Return the (x, y) coordinate for the center point of the cell that contains the specified text.  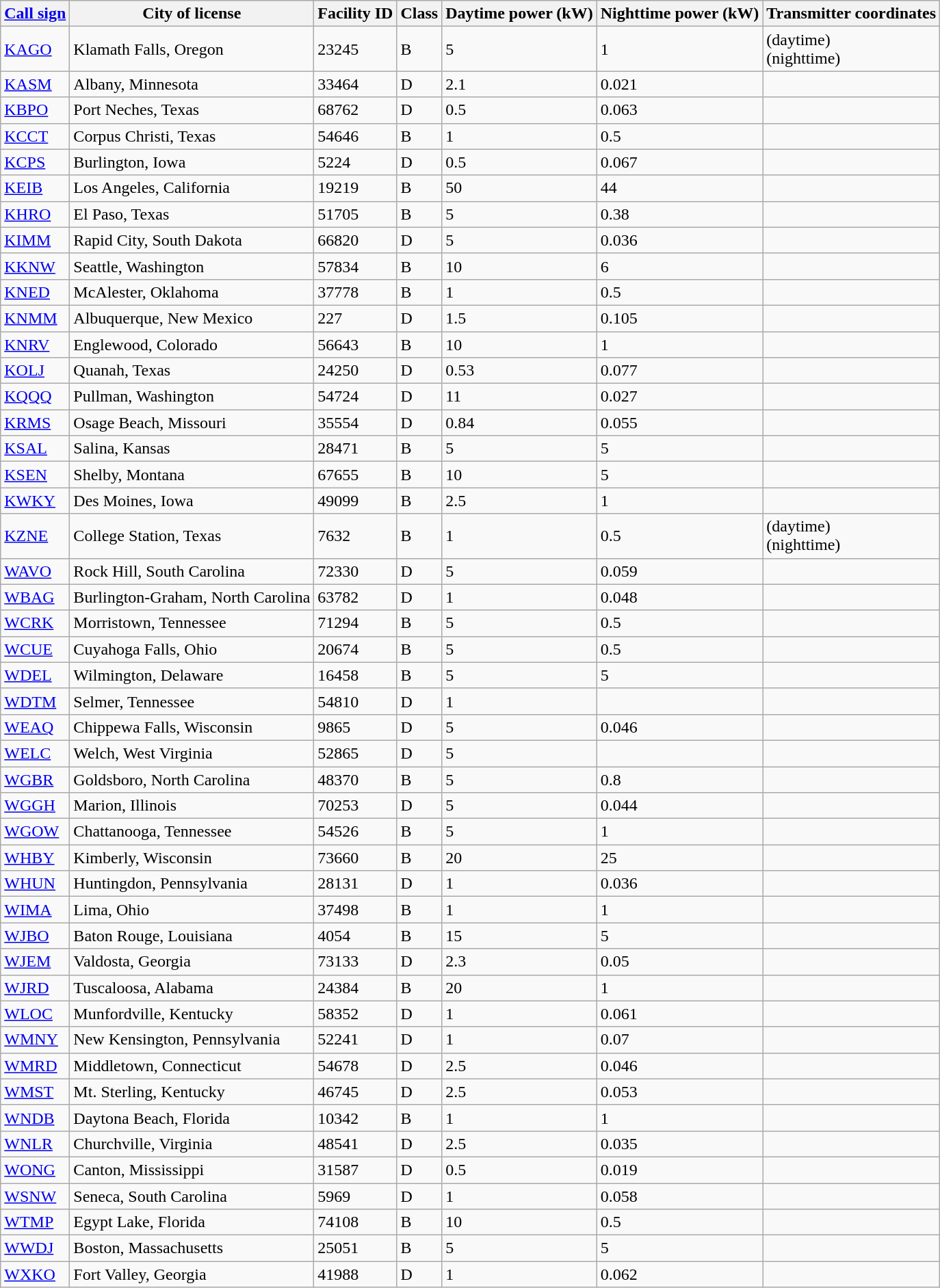
Chippewa Falls, Wisconsin (192, 727)
Albany, Minnesota (192, 84)
WONG (36, 1170)
New Kensington, Pennsylvania (192, 1040)
KSAL (36, 449)
KNED (36, 292)
WNLR (36, 1144)
Wilmington, Delaware (192, 675)
WTMP (36, 1222)
WMNY (36, 1040)
56643 (356, 344)
0.8 (680, 779)
Selmer, Tennessee (192, 701)
Call sign (36, 14)
Chattanooga, Tennessee (192, 832)
KRMS (36, 423)
11 (520, 397)
54724 (356, 397)
WJRD (36, 988)
Baton Rouge, Louisiana (192, 936)
58352 (356, 1014)
Des Moines, Iowa (192, 501)
WWDJ (36, 1248)
Nighttime power (kW) (680, 14)
KKNW (36, 266)
41988 (356, 1274)
Burlington-Graham, North Carolina (192, 597)
Facility ID (356, 14)
Fort Valley, Georgia (192, 1274)
McAlester, Oklahoma (192, 292)
Egypt Lake, Florida (192, 1222)
KEIB (36, 188)
WAVO (36, 571)
Klamath Falls, Oregon (192, 49)
Los Angeles, California (192, 188)
25 (680, 858)
1.5 (520, 318)
0.38 (680, 214)
54678 (356, 1066)
Valdosta, Georgia (192, 962)
24250 (356, 371)
KOLJ (36, 371)
57834 (356, 266)
KIMM (36, 240)
44 (680, 188)
46745 (356, 1092)
23245 (356, 49)
Salina, Kansas (192, 449)
0.05 (680, 962)
0.055 (680, 423)
Osage Beach, Missouri (192, 423)
0.07 (680, 1040)
73133 (356, 962)
Boston, Massachusetts (192, 1248)
KWKY (36, 501)
WELC (36, 753)
35554 (356, 423)
0.044 (680, 806)
0.021 (680, 84)
Shelby, Montana (192, 475)
66820 (356, 240)
0.059 (680, 571)
20674 (356, 649)
24384 (356, 988)
54646 (356, 136)
5969 (356, 1196)
KCCT (36, 136)
70253 (356, 806)
WMST (36, 1092)
WBAG (36, 597)
28131 (356, 884)
WHUN (36, 884)
0.84 (520, 423)
25051 (356, 1248)
Seneca, South Carolina (192, 1196)
WJEM (36, 962)
WGBR (36, 779)
KASM (36, 84)
5224 (356, 162)
67655 (356, 475)
Class (419, 14)
72330 (356, 571)
49099 (356, 501)
73660 (356, 858)
19219 (356, 188)
54526 (356, 832)
KAGO (36, 49)
WGOW (36, 832)
52865 (356, 753)
Munfordville, Kentucky (192, 1014)
0.048 (680, 597)
Quanah, Texas (192, 371)
0.53 (520, 371)
15 (520, 936)
52241 (356, 1040)
2.3 (520, 962)
16458 (356, 675)
Albuquerque, New Mexico (192, 318)
KNMM (36, 318)
Rock Hill, South Carolina (192, 571)
0.067 (680, 162)
6 (680, 266)
WIMA (36, 910)
WCRK (36, 623)
2.1 (520, 84)
WNDB (36, 1118)
0.058 (680, 1196)
WHBY (36, 858)
Englewood, Colorado (192, 344)
KZNE (36, 536)
Seattle, Washington (192, 266)
Canton, Mississippi (192, 1170)
KQQQ (36, 397)
Tuscaloosa, Alabama (192, 988)
50 (520, 188)
KNRV (36, 344)
Churchville, Virginia (192, 1144)
WDEL (36, 675)
7632 (356, 536)
Marion, Illinois (192, 806)
Transmitter coordinates (851, 14)
WGGH (36, 806)
WLOC (36, 1014)
WDTM (36, 701)
0.019 (680, 1170)
0.027 (680, 397)
9865 (356, 727)
Kimberly, Wisconsin (192, 858)
WEAQ (36, 727)
0.053 (680, 1092)
28471 (356, 449)
KSEN (36, 475)
Burlington, Iowa (192, 162)
63782 (356, 597)
54810 (356, 701)
WJBO (36, 936)
10342 (356, 1118)
0.062 (680, 1274)
WSNW (36, 1196)
KCPS (36, 162)
51705 (356, 214)
Huntingdon, Pennsylvania (192, 884)
WCUE (36, 649)
College Station, Texas (192, 536)
31587 (356, 1170)
0.077 (680, 371)
Port Neches, Texas (192, 110)
Daytona Beach, Florida (192, 1118)
Rapid City, South Dakota (192, 240)
48370 (356, 779)
68762 (356, 110)
Mt. Sterling, Kentucky (192, 1092)
Middletown, Connecticut (192, 1066)
74108 (356, 1222)
33464 (356, 84)
0.105 (680, 318)
WXKO (36, 1274)
37498 (356, 910)
Lima, Ohio (192, 910)
48541 (356, 1144)
Daytime power (kW) (520, 14)
0.035 (680, 1144)
El Paso, Texas (192, 214)
Cuyahoga Falls, Ohio (192, 649)
Goldsboro, North Carolina (192, 779)
71294 (356, 623)
0.063 (680, 110)
Corpus Christi, Texas (192, 136)
37778 (356, 292)
WMRD (36, 1066)
Welch, West Virginia (192, 753)
KHRO (36, 214)
227 (356, 318)
4054 (356, 936)
KBPO (36, 110)
Pullman, Washington (192, 397)
0.061 (680, 1014)
City of license (192, 14)
Morristown, Tennessee (192, 623)
